For the text-containing cell, return its midpoint in (X, Y) coordinate format. 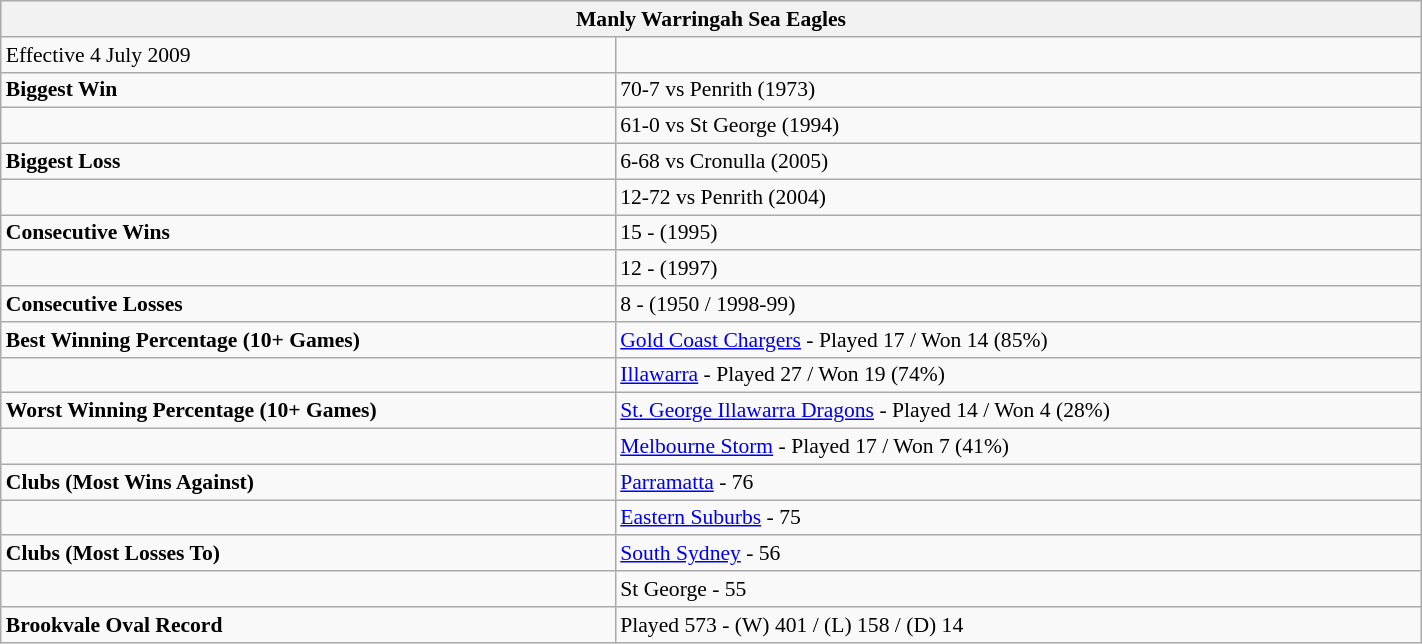
Biggest Win (308, 90)
12 - (1997) (1018, 269)
12-72 vs Penrith (2004) (1018, 197)
Worst Winning Percentage (10+ Games) (308, 411)
8 - (1950 / 1998-99) (1018, 304)
Best Winning Percentage (10+ Games) (308, 340)
Melbourne Storm - Played 17 / Won 7 (41%) (1018, 447)
St George - 55 (1018, 589)
South Sydney - 56 (1018, 554)
Parramatta - 76 (1018, 482)
Consecutive Wins (308, 233)
Consecutive Losses (308, 304)
Clubs (Most Losses To) (308, 554)
Effective 4 July 2009 (308, 55)
15 - (1995) (1018, 233)
Gold Coast Chargers - Played 17 / Won 14 (85%) (1018, 340)
6-68 vs Cronulla (2005) (1018, 162)
Biggest Loss (308, 162)
Manly Warringah Sea Eagles (711, 19)
St. George Illawarra Dragons - Played 14 / Won 4 (28%) (1018, 411)
Brookvale Oval Record (308, 625)
61-0 vs St George (1994) (1018, 126)
Clubs (Most Wins Against) (308, 482)
70-7 vs Penrith (1973) (1018, 90)
Played 573 - (W) 401 / (L) 158 / (D) 14 (1018, 625)
Eastern Suburbs - 75 (1018, 518)
Illawarra - Played 27 / Won 19 (74%) (1018, 375)
